Determine the (X, Y) coordinate at the center of the cell enclosing the given text.  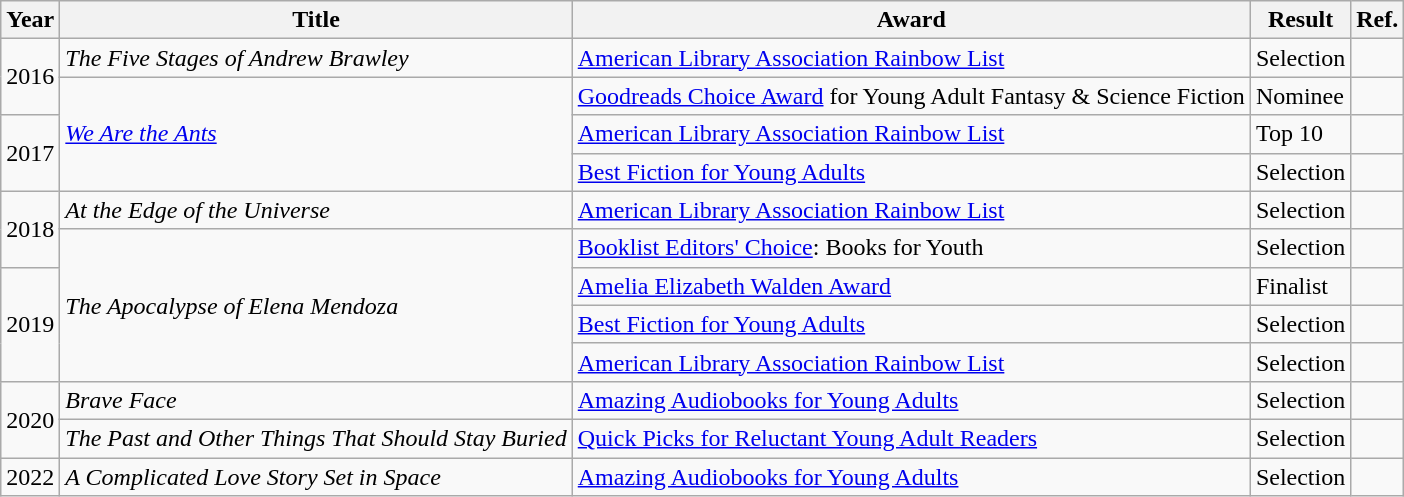
Finalist (1300, 286)
2020 (30, 419)
We Are the Ants (316, 134)
Brave Face (316, 400)
Top 10 (1300, 134)
Ref. (1378, 20)
2022 (30, 477)
A Complicated Love Story Set in Space (316, 477)
Booklist Editors' Choice: Books for Youth (911, 248)
Amelia Elizabeth Walden Award (911, 286)
The Past and Other Things That Should Stay Buried (316, 438)
2017 (30, 153)
The Five Stages of Andrew Brawley (316, 58)
The Apocalypse of Elena Mendoza (316, 305)
Nominee (1300, 96)
Goodreads Choice Award for Young Adult Fantasy & Science Fiction (911, 96)
Title (316, 20)
2019 (30, 324)
2018 (30, 229)
2016 (30, 77)
Award (911, 20)
Quick Picks for Reluctant Young Adult Readers (911, 438)
Year (30, 20)
Result (1300, 20)
At the Edge of the Universe (316, 210)
